For the text-containing cell, return its midpoint in [x, y] coordinate format. 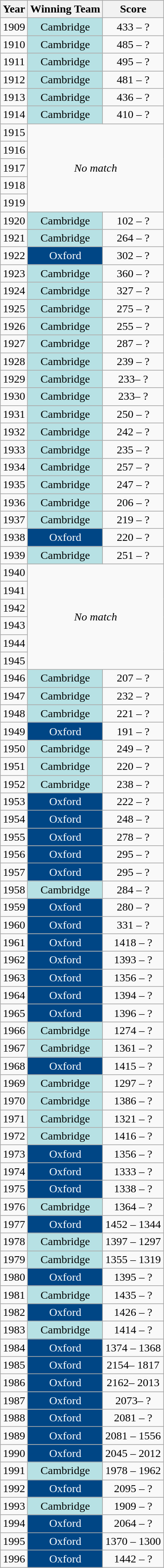
1937 [14, 520]
1961 [14, 942]
1958 [14, 890]
1911 [14, 62]
1988 [14, 1418]
1994 [14, 1524]
1967 [14, 1048]
1969 [14, 1084]
2162– 2013 [133, 1383]
1395 – ? [133, 1277]
1934 [14, 467]
2064 – ? [133, 1524]
1973 [14, 1154]
1912 [14, 80]
1945 [14, 661]
327 – ? [133, 291]
1393 – ? [133, 960]
1942 [14, 608]
1925 [14, 309]
1931 [14, 414]
1972 [14, 1136]
1935 [14, 484]
207 – ? [133, 678]
1442 – ? [133, 1559]
1914 [14, 115]
1944 [14, 643]
433 – ? [133, 27]
1947 [14, 696]
1418 – ? [133, 942]
Year [14, 9]
1374 – 1368 [133, 1348]
1915 [14, 132]
1955 [14, 837]
1982 [14, 1312]
1297 – ? [133, 1084]
248 – ? [133, 819]
1928 [14, 361]
1968 [14, 1066]
284 – ? [133, 890]
102 – ? [133, 221]
2095 – ? [133, 1488]
2154– 1817 [133, 1365]
331 – ? [133, 925]
481 – ? [133, 80]
1415 – ? [133, 1066]
1948 [14, 713]
1938 [14, 538]
1978 [14, 1242]
1414 – ? [133, 1330]
1394 – ? [133, 995]
2073– ? [133, 1401]
1910 [14, 44]
1956 [14, 855]
1962 [14, 960]
1953 [14, 802]
410 – ? [133, 115]
1933 [14, 449]
1909 [14, 27]
1939 [14, 555]
1274 – ? [133, 1030]
1435 – ? [133, 1295]
250 – ? [133, 414]
247 – ? [133, 484]
249 – ? [133, 749]
1959 [14, 907]
Score [133, 9]
302 – ? [133, 256]
242 – ? [133, 432]
191 – ? [133, 731]
1926 [14, 326]
1950 [14, 749]
Winning Team [65, 9]
1963 [14, 978]
1980 [14, 1277]
1452 – 1344 [133, 1224]
1923 [14, 273]
1932 [14, 432]
436 – ? [133, 97]
1924 [14, 291]
264 – ? [133, 238]
1952 [14, 784]
287 – ? [133, 344]
1985 [14, 1365]
1917 [14, 167]
280 – ? [133, 907]
1909 – ? [133, 1506]
1960 [14, 925]
1936 [14, 502]
1992 [14, 1488]
360 – ? [133, 273]
1975 [14, 1189]
275 – ? [133, 309]
1426 – ? [133, 1312]
255 – ? [133, 326]
1986 [14, 1383]
1971 [14, 1119]
1983 [14, 1330]
1386 – ? [133, 1101]
1951 [14, 766]
1976 [14, 1207]
1954 [14, 819]
1984 [14, 1348]
1941 [14, 590]
1321 – ? [133, 1119]
238 – ? [133, 784]
1921 [14, 238]
1970 [14, 1101]
1964 [14, 995]
1920 [14, 221]
1966 [14, 1030]
1995 [14, 1541]
1946 [14, 678]
1916 [14, 150]
1355 – 1319 [133, 1259]
1987 [14, 1401]
1991 [14, 1471]
1927 [14, 344]
278 – ? [133, 837]
1943 [14, 626]
1397 – 1297 [133, 1242]
206 – ? [133, 502]
1981 [14, 1295]
485 – ? [133, 44]
2081 – ? [133, 1418]
1978 – 1962 [133, 1471]
232 – ? [133, 696]
495 – ? [133, 62]
1977 [14, 1224]
2045 – 2012 [133, 1453]
221 – ? [133, 713]
1364 – ? [133, 1207]
1949 [14, 731]
2081 – 1556 [133, 1436]
1989 [14, 1436]
1974 [14, 1171]
235 – ? [133, 449]
257 – ? [133, 467]
1979 [14, 1259]
1913 [14, 97]
1990 [14, 1453]
1965 [14, 1013]
1333 – ? [133, 1171]
1993 [14, 1506]
1918 [14, 185]
222 – ? [133, 802]
1957 [14, 872]
1338 – ? [133, 1189]
239 – ? [133, 361]
1996 [14, 1559]
1370 – 1300 [133, 1541]
1361 – ? [133, 1048]
251 – ? [133, 555]
1416 – ? [133, 1136]
1940 [14, 573]
1396 – ? [133, 1013]
219 – ? [133, 520]
1930 [14, 397]
1922 [14, 256]
1919 [14, 203]
1929 [14, 379]
